Capture the cell that displays the provided text and extract its [x, y] central coordinate. 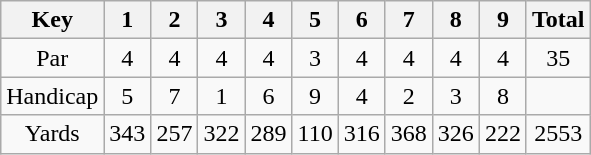
222 [502, 134]
110 [315, 134]
Par [52, 58]
Handicap [52, 96]
Total [558, 20]
Key [52, 20]
316 [362, 134]
343 [128, 134]
35 [558, 58]
257 [174, 134]
368 [408, 134]
2553 [558, 134]
289 [268, 134]
Yards [52, 134]
322 [222, 134]
326 [456, 134]
